Detect which cell encompasses the target text, then output its [x, y] center coordinate. 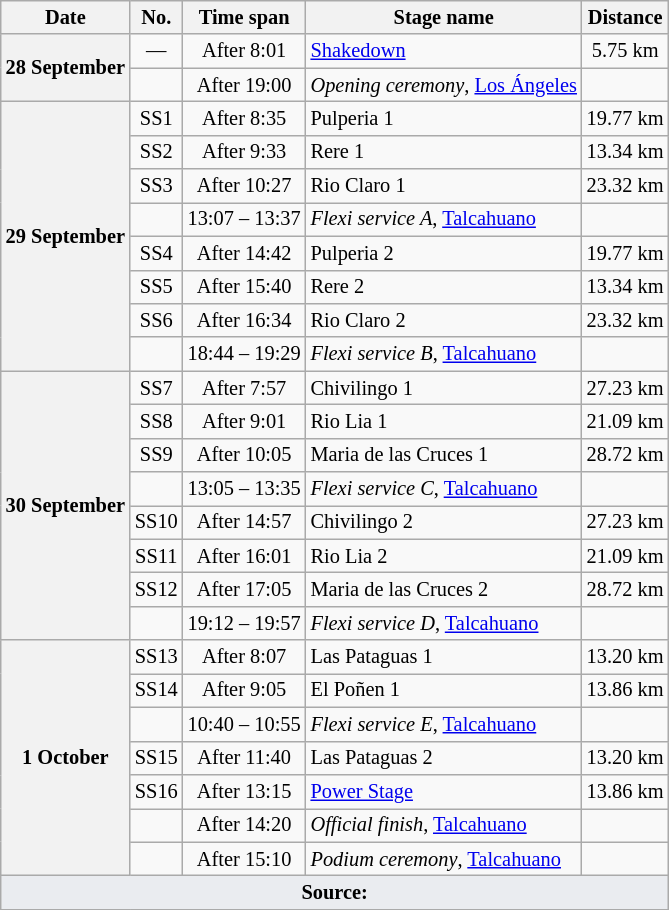
SS3 [156, 186]
Date [66, 17]
SS6 [156, 320]
After 14:57 [244, 522]
SS16 [156, 791]
SS15 [156, 758]
SS10 [156, 522]
SS13 [156, 657]
Rere 1 [444, 152]
Chivilingo 1 [444, 388]
Opening ceremony, Los Ángeles [444, 85]
SS4 [156, 253]
No. [156, 17]
After 15:40 [244, 287]
10:40 – 10:55 [244, 724]
After 16:01 [244, 556]
After 8:01 [244, 51]
After 9:33 [244, 152]
SS9 [156, 455]
13:05 – 13:35 [244, 489]
After 8:35 [244, 118]
Pulperia 2 [444, 253]
28 September [66, 68]
Las Pataguas 2 [444, 758]
5.75 km [626, 51]
Rere 2 [444, 287]
29 September [66, 236]
— [156, 51]
After 17:05 [244, 589]
SS8 [156, 421]
SS12 [156, 589]
Official finish, Talcahuano [444, 825]
SS11 [156, 556]
Time span [244, 17]
Power Stage [444, 791]
SS14 [156, 690]
Pulperia 1 [444, 118]
SS7 [156, 388]
Shakedown [444, 51]
SS1 [156, 118]
After 16:34 [244, 320]
1 October [66, 758]
El Poñen 1 [444, 690]
Chivilingo 2 [444, 522]
Maria de las Cruces 2 [444, 589]
Rio Claro 2 [444, 320]
13:07 – 13:37 [244, 219]
30 September [66, 506]
Stage name [444, 17]
After 9:01 [244, 421]
Flexi service A, Talcahuano [444, 219]
After 8:07 [244, 657]
Flexi service C, Talcahuano [444, 489]
After 7:57 [244, 388]
19:12 – 19:57 [244, 623]
After 14:20 [244, 825]
After 10:05 [244, 455]
Podium ceremony, Talcahuano [444, 859]
Flexi service E, Talcahuano [444, 724]
Maria de las Cruces 1 [444, 455]
After 15:10 [244, 859]
Flexi service B, Talcahuano [444, 354]
SS2 [156, 152]
Source: [335, 892]
After 11:40 [244, 758]
18:44 – 19:29 [244, 354]
Rio Lia 2 [444, 556]
After 9:05 [244, 690]
After 10:27 [244, 186]
Las Pataguas 1 [444, 657]
Rio Claro 1 [444, 186]
After 14:42 [244, 253]
SS5 [156, 287]
Rio Lia 1 [444, 421]
Flexi service D, Talcahuano [444, 623]
Distance [626, 17]
After 13:15 [244, 791]
After 19:00 [244, 85]
